Locate the cell with the specified text and output its [X, Y] center coordinate. 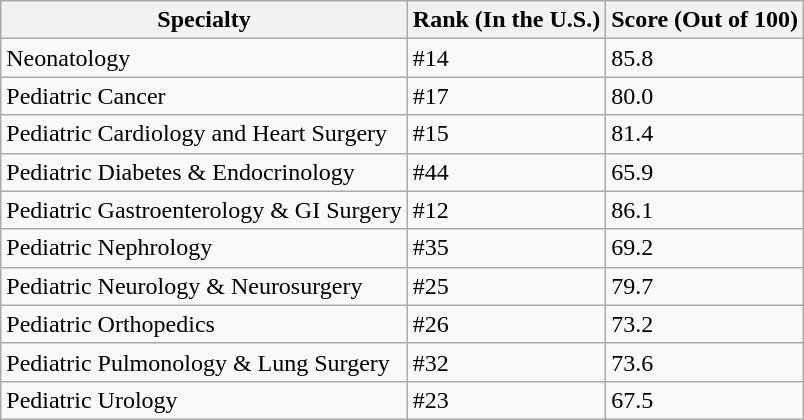
Pediatric Neurology & Neurosurgery [204, 286]
Pediatric Nephrology [204, 248]
#25 [506, 286]
85.8 [705, 58]
Pediatric Cancer [204, 96]
#15 [506, 134]
79.7 [705, 286]
#26 [506, 324]
Score (Out of 100) [705, 20]
Pediatric Gastroenterology & GI Surgery [204, 210]
67.5 [705, 400]
#32 [506, 362]
Specialty [204, 20]
Rank (In the U.S.) [506, 20]
Pediatric Pulmonology & Lung Surgery [204, 362]
Pediatric Orthopedics [204, 324]
73.6 [705, 362]
Pediatric Diabetes & Endocrinology [204, 172]
65.9 [705, 172]
#14 [506, 58]
86.1 [705, 210]
#44 [506, 172]
#12 [506, 210]
69.2 [705, 248]
Pediatric Urology [204, 400]
#35 [506, 248]
Neonatology [204, 58]
Pediatric Cardiology and Heart Surgery [204, 134]
#23 [506, 400]
73.2 [705, 324]
#17 [506, 96]
80.0 [705, 96]
81.4 [705, 134]
